Detect which cell encompasses the target text, then output its [x, y] center coordinate. 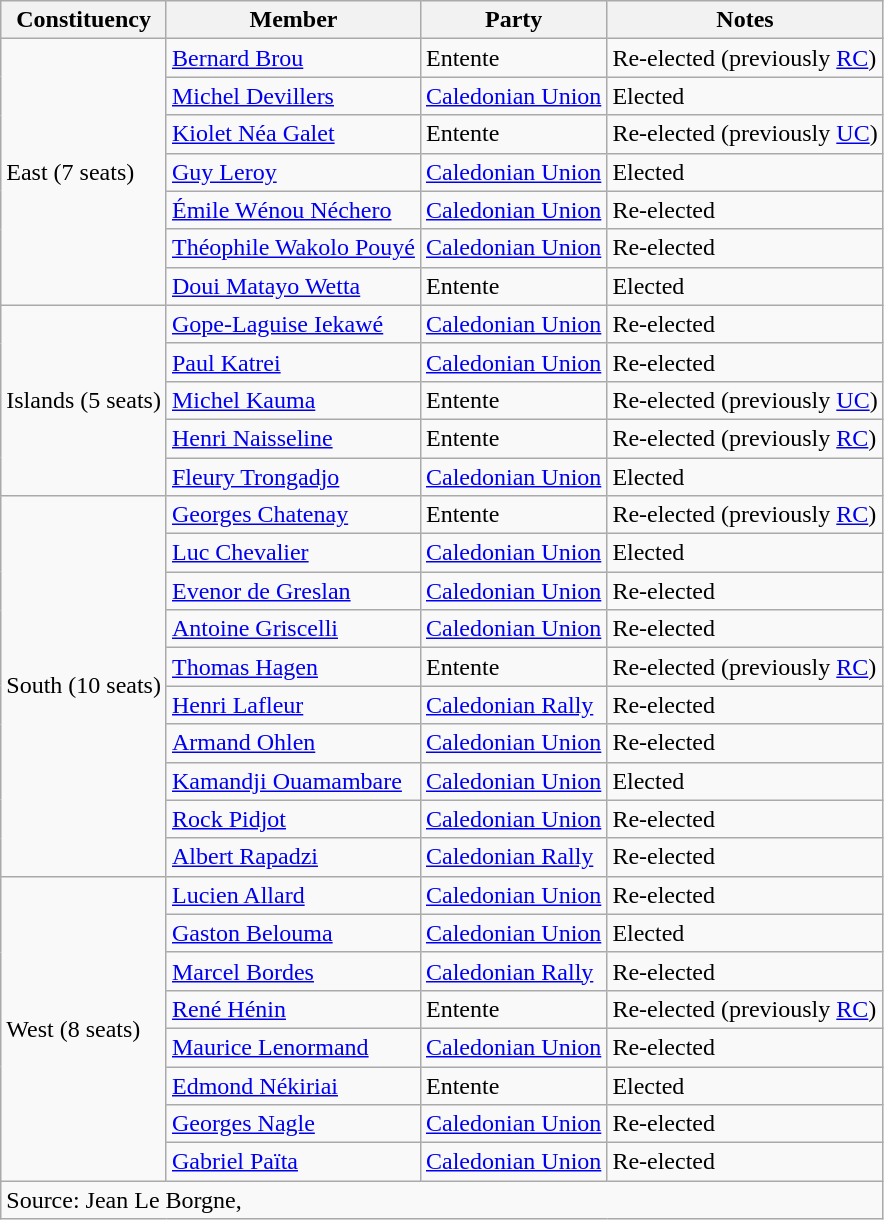
Gabriel Païta [293, 1162]
Henri Naisseline [293, 438]
Émile Wénou Néchero [293, 210]
Kiolet Néa Galet [293, 134]
East (7 seats) [84, 172]
Henri Lafleur [293, 705]
Evenor de Greslan [293, 591]
Kamandji Ouamambare [293, 781]
Bernard Brou [293, 58]
Albert Rapadzi [293, 857]
Thomas Hagen [293, 667]
Gaston Belouma [293, 933]
West (8 seats) [84, 1028]
Source: Jean Le Borgne, [442, 1200]
Michel Devillers [293, 96]
Antoine Griscelli [293, 629]
South (10 seats) [84, 686]
Maurice Lenormand [293, 1047]
Georges Chatenay [293, 515]
Armand Ohlen [293, 743]
René Hénin [293, 1009]
Guy Leroy [293, 172]
Michel Kauma [293, 400]
Fleury Trongadjo [293, 477]
Islands (5 seats) [84, 400]
Member [293, 20]
Rock Pidjot [293, 819]
Doui Matayo Wetta [293, 286]
Georges Nagle [293, 1124]
Lucien Allard [293, 895]
Paul Katrei [293, 362]
Théophile Wakolo Pouyé [293, 248]
Gope-Laguise Iekawé [293, 324]
Party [513, 20]
Edmond Nékiriai [293, 1085]
Marcel Bordes [293, 971]
Notes [745, 20]
Luc Chevalier [293, 553]
Constituency [84, 20]
